Determine the [X, Y] coordinate at the center of the cell enclosing the given text.  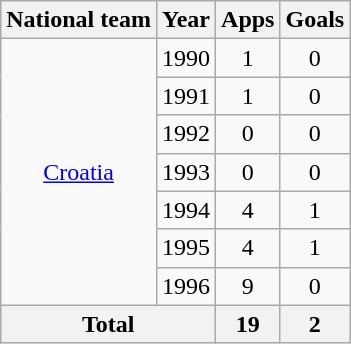
Apps [248, 20]
2 [315, 324]
1992 [186, 134]
19 [248, 324]
1996 [186, 286]
9 [248, 286]
1993 [186, 172]
1994 [186, 210]
1995 [186, 248]
Goals [315, 20]
Croatia [79, 172]
Year [186, 20]
1991 [186, 96]
National team [79, 20]
1990 [186, 58]
Total [108, 324]
